Provide the (X, Y) coordinate of the cell's center where the given text is located.  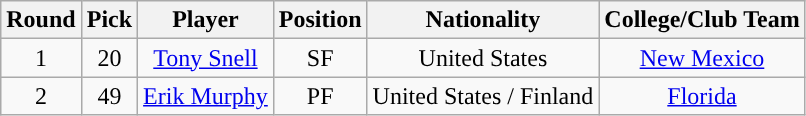
20 (109, 58)
49 (109, 96)
New Mexico (702, 58)
United States (483, 58)
Erik Murphy (206, 96)
United States / Finland (483, 96)
PF (320, 96)
Florida (702, 96)
Round (41, 20)
Pick (109, 20)
SF (320, 58)
College/Club Team (702, 20)
Position (320, 20)
Nationality (483, 20)
Player (206, 20)
2 (41, 96)
1 (41, 58)
Tony Snell (206, 58)
